Find where the given text appears and provide that cell's center as [X, Y] coordinate. 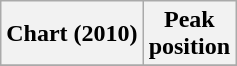
Chart (2010) [72, 34]
Peak position [189, 34]
